Identify which cell holds the provided text, then report its (X, Y) central coordinate. 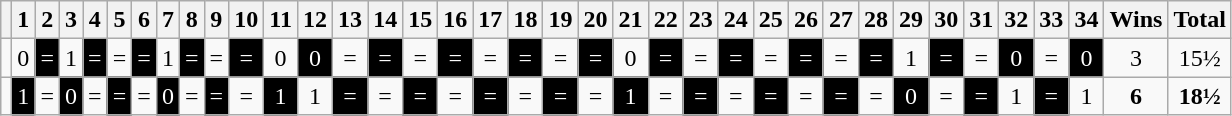
33 (1052, 20)
Total (1200, 20)
26 (806, 20)
20 (596, 20)
23 (700, 20)
15 (420, 20)
11 (281, 20)
15½ (1200, 58)
Wins (1136, 20)
13 (350, 20)
29 (912, 20)
9 (216, 20)
7 (168, 20)
25 (770, 20)
16 (456, 20)
34 (1086, 20)
30 (946, 20)
12 (314, 20)
2 (48, 20)
22 (666, 20)
24 (736, 20)
18 (526, 20)
21 (630, 20)
27 (840, 20)
19 (560, 20)
8 (192, 20)
5 (120, 20)
28 (876, 20)
32 (1016, 20)
17 (490, 20)
31 (982, 20)
4 (96, 20)
10 (246, 20)
18½ (1200, 96)
14 (386, 20)
